For the text-containing cell, return its midpoint in [x, y] coordinate format. 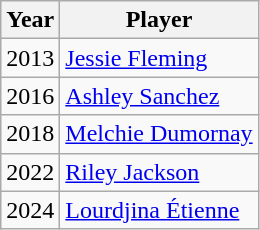
Player [159, 20]
2024 [30, 210]
Jessie Fleming [159, 58]
2022 [30, 172]
Riley Jackson [159, 172]
2013 [30, 58]
Ashley Sanchez [159, 96]
Melchie Dumornay [159, 134]
2016 [30, 96]
2018 [30, 134]
Year [30, 20]
Lourdjina Étienne [159, 210]
